Identify which cell holds the provided text, then report its [X, Y] central coordinate. 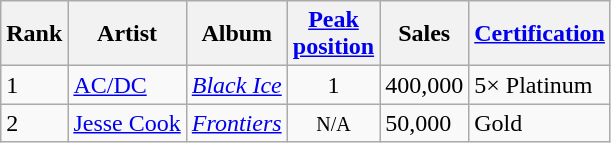
5× Platinum [540, 85]
2 [34, 123]
Frontiers [236, 123]
N/A [333, 123]
Rank [34, 34]
Artist [127, 34]
Album [236, 34]
400,000 [424, 85]
Sales [424, 34]
AC/DC [127, 85]
Black Ice [236, 85]
Peakposition [333, 34]
Jesse Cook [127, 123]
Certification [540, 34]
Gold [540, 123]
50,000 [424, 123]
